Locate the cell with the specified text and output its (x, y) center coordinate. 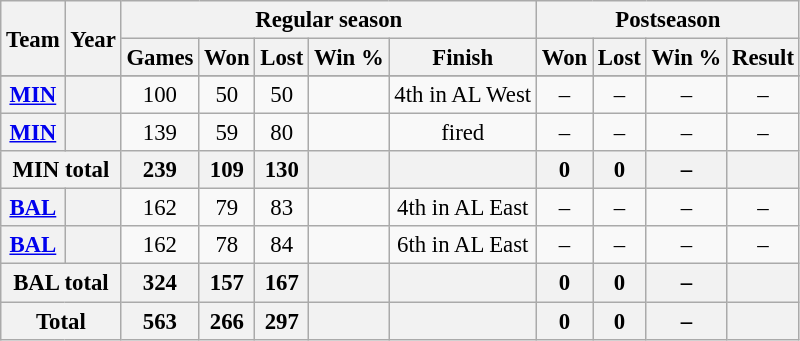
563 (160, 321)
6th in AL East (462, 245)
BAL total (61, 283)
324 (160, 283)
80 (282, 133)
167 (282, 283)
Games (160, 58)
Result (764, 58)
Year (93, 38)
59 (227, 133)
139 (160, 133)
Regular season (328, 20)
fired (462, 133)
157 (227, 283)
Finish (462, 58)
MIN total (61, 170)
130 (282, 170)
100 (160, 95)
109 (227, 170)
239 (160, 170)
Postseason (668, 20)
Team (33, 38)
83 (282, 208)
Total (61, 321)
4th in AL West (462, 95)
266 (227, 321)
79 (227, 208)
4th in AL East (462, 208)
297 (282, 321)
78 (227, 245)
84 (282, 245)
